Capture the cell that displays the provided text and extract its (x, y) central coordinate. 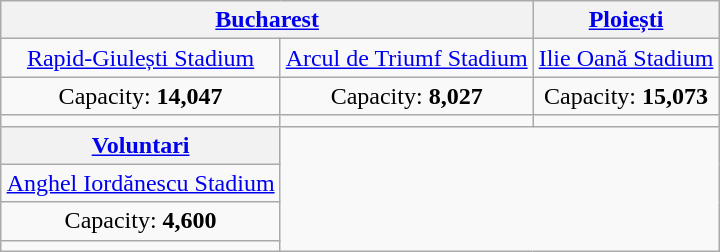
Capacity: 14,047 (140, 96)
Capacity: 8,027 (406, 96)
Capacity: 15,073 (626, 96)
Capacity: 4,600 (140, 221)
Ilie Oană Stadium (626, 58)
Voluntari (140, 145)
Ploiești (626, 20)
Arcul de Triumf Stadium (406, 58)
Bucharest (267, 20)
Rapid-Giulești Stadium (140, 58)
Anghel Iordănescu Stadium (140, 183)
